Capture the cell that displays the provided text and extract its [x, y] central coordinate. 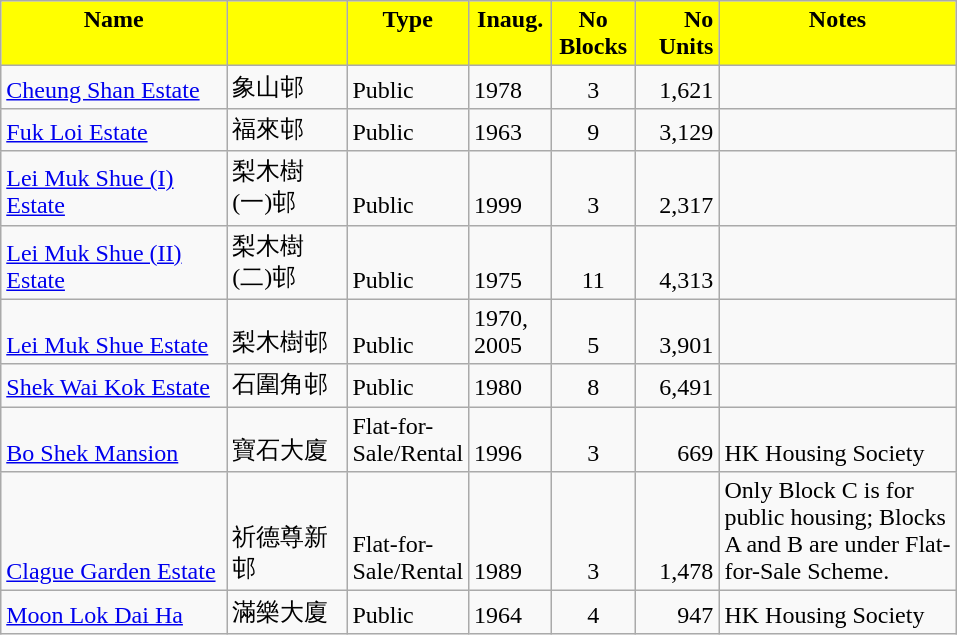
1989 [510, 532]
Moon Lok Dai Ha [114, 612]
669 [677, 440]
11 [594, 262]
Only Block C is for public housing; Blocks A and B are under Flat-for-Sale Scheme. [838, 532]
1999 [510, 188]
9 [594, 130]
滿樂大廈 [287, 612]
947 [677, 612]
1975 [510, 262]
1978 [510, 88]
3,129 [677, 130]
梨木樹(一)邨 [287, 188]
6,491 [677, 386]
Fuk Loi Estate [114, 130]
1980 [510, 386]
5 [594, 332]
Lei Muk Shue Estate [114, 332]
象山邨 [287, 88]
石圍角邨 [287, 386]
1,478 [677, 532]
1970, 2005 [510, 332]
Clague Garden Estate [114, 532]
1,621 [677, 88]
Bo Shek Mansion [114, 440]
梨木樹邨 [287, 332]
Shek Wai Kok Estate [114, 386]
No Blocks [594, 34]
4 [594, 612]
1963 [510, 130]
祈德尊新邨 [287, 532]
No Units [677, 34]
Cheung Shan Estate [114, 88]
梨木樹(二)邨 [287, 262]
福來邨 [287, 130]
Inaug. [510, 34]
Lei Muk Shue (I) Estate [114, 188]
2,317 [677, 188]
Type [408, 34]
1964 [510, 612]
Name [114, 34]
3,901 [677, 332]
4,313 [677, 262]
Lei Muk Shue (II) Estate [114, 262]
1996 [510, 440]
8 [594, 386]
寶石大廈 [287, 440]
Notes [838, 34]
